Locate the cell with the specified text and output its [x, y] center coordinate. 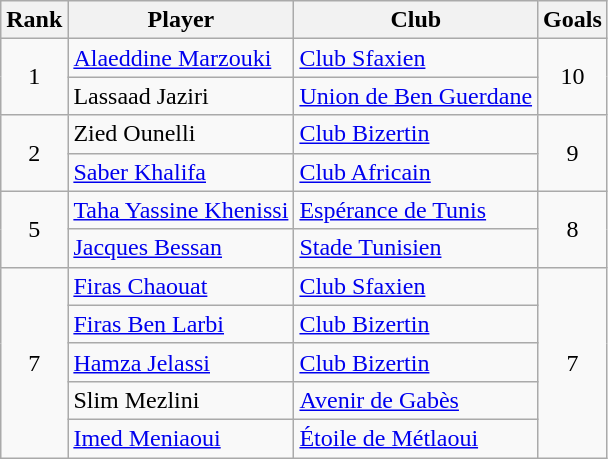
Zied Ounelli [181, 134]
5 [34, 229]
9 [573, 153]
Imed Meniaoui [181, 438]
Hamza Jelassi [181, 362]
10 [573, 77]
Étoile de Métlaoui [416, 438]
Lassaad Jaziri [181, 96]
Union de Ben Guerdane [416, 96]
Player [181, 20]
Stade Tunisien [416, 248]
Taha Yassine Khenissi [181, 210]
Club [416, 20]
Alaeddine Marzouki [181, 58]
Goals [573, 20]
2 [34, 153]
Firas Chaouat [181, 286]
Slim Mezlini [181, 400]
Firas Ben Larbi [181, 324]
8 [573, 229]
1 [34, 77]
Club Africain [416, 172]
Avenir de Gabès [416, 400]
Jacques Bessan [181, 248]
Espérance de Tunis [416, 210]
Saber Khalifa [181, 172]
Rank [34, 20]
